Output the (X, Y) coordinate of the center of the cell containing the given text.  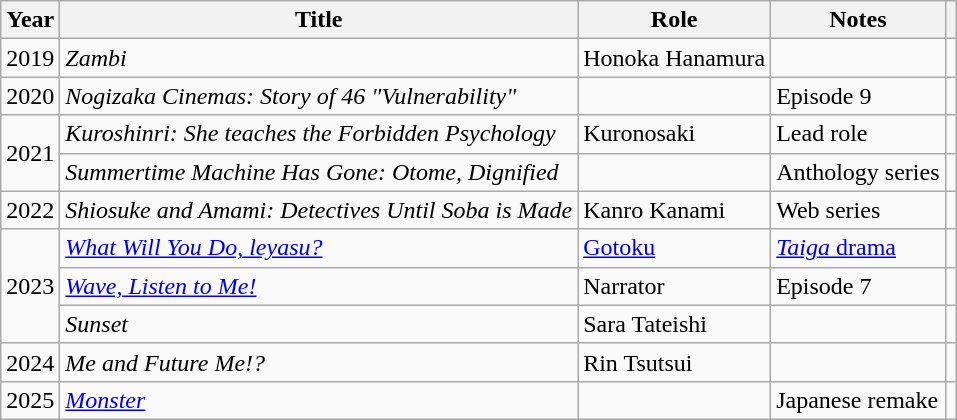
Nogizaka Cinemas: Story of 46 "Vulnerability" (319, 96)
2025 (30, 400)
What Will You Do, leyasu? (319, 248)
Rin Tsutsui (674, 362)
2021 (30, 153)
2024 (30, 362)
Lead role (858, 134)
Shiosuke and Amami: Detectives Until Soba is Made (319, 210)
Kuronosaki (674, 134)
Sunset (319, 324)
Gotoku (674, 248)
Narrator (674, 286)
Anthology series (858, 172)
Monster (319, 400)
Episode 9 (858, 96)
Role (674, 20)
Taiga drama (858, 248)
Me and Future Me!? (319, 362)
Web series (858, 210)
Wave, Listen to Me! (319, 286)
Year (30, 20)
2020 (30, 96)
Japanese remake (858, 400)
2019 (30, 58)
Kanro Kanami (674, 210)
Zambi (319, 58)
Notes (858, 20)
2023 (30, 286)
Summertime Machine Has Gone: Otome, Dignified (319, 172)
2022 (30, 210)
Sara Tateishi (674, 324)
Honoka Hanamura (674, 58)
Episode 7 (858, 286)
Kuroshinri: She teaches the Forbidden Psychology (319, 134)
Title (319, 20)
